Provide the (X, Y) coordinate of the cell's center where the given text is located.  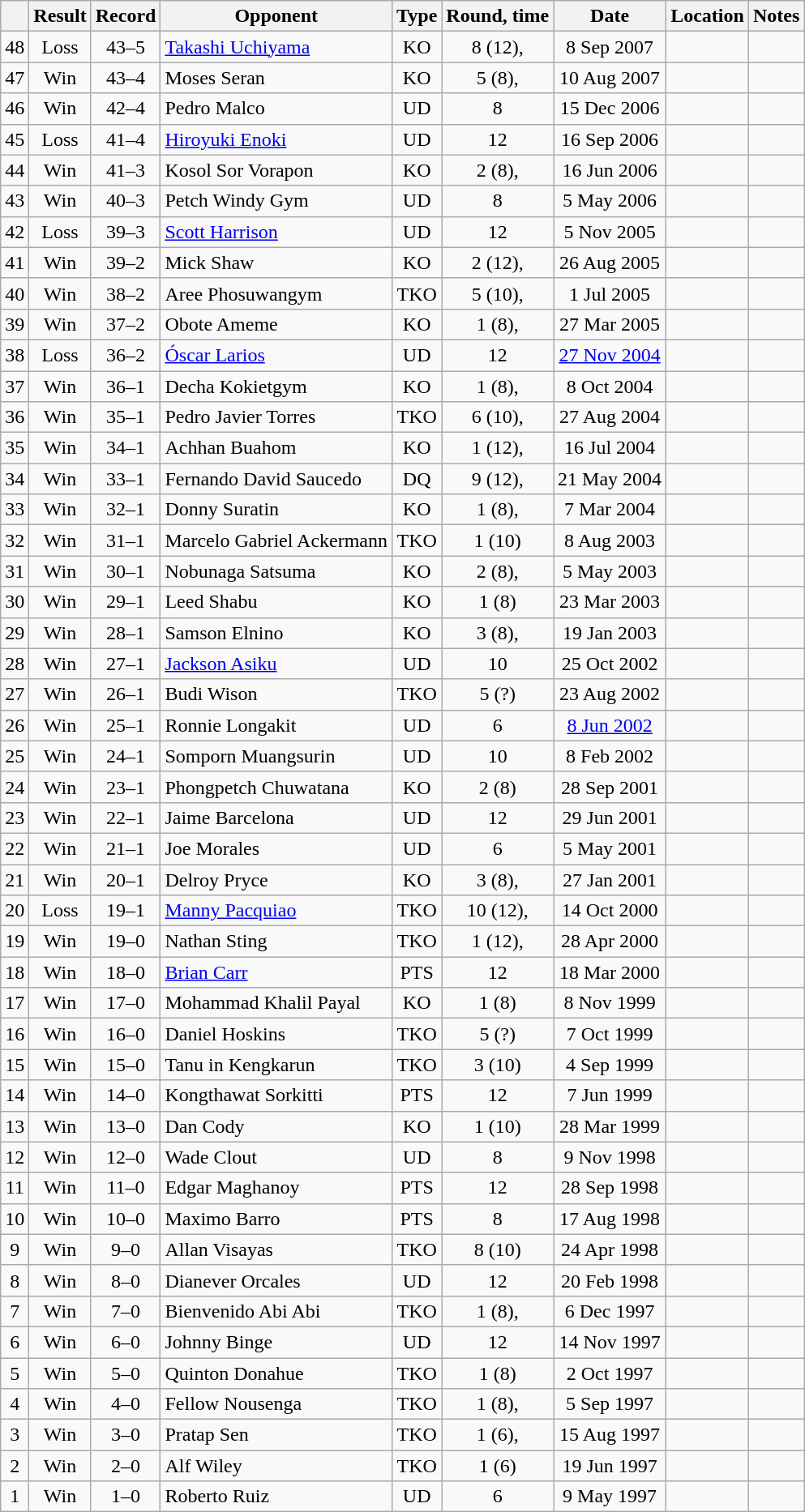
26–1 (126, 694)
39–2 (126, 263)
27 Nov 2004 (610, 355)
10 (12), (498, 911)
28 Mar 1999 (610, 1126)
23 Mar 2003 (610, 602)
20 (15, 911)
Kongthawat Sorkitti (276, 1096)
Alf Wiley (276, 1466)
24 (15, 787)
16 Jul 2004 (610, 448)
37 (15, 387)
Óscar Larios (276, 355)
20–1 (126, 879)
32 (15, 540)
1 Jul 2005 (610, 293)
Fernando David Saucedo (276, 479)
5–0 (126, 1373)
28 Sep 2001 (610, 787)
34–1 (126, 448)
25 Oct 2002 (610, 664)
15 Dec 2006 (610, 109)
41–3 (126, 170)
22–1 (126, 818)
Hiroyuki Enoki (276, 139)
40 (15, 293)
30 (15, 602)
17 Aug 1998 (610, 1219)
28 Apr 2000 (610, 942)
Record (126, 16)
7 Oct 1999 (610, 1034)
17–0 (126, 1003)
40–3 (126, 201)
Location (708, 16)
Kosol Sor Vorapon (276, 170)
Pedro Javier Torres (276, 417)
7 Mar 2004 (610, 510)
4–0 (126, 1404)
30–1 (126, 571)
21 (15, 879)
27 (15, 694)
39 (15, 324)
4 Sep 1999 (610, 1065)
38–2 (126, 293)
9 May 1997 (610, 1497)
19–0 (126, 942)
Tanu in Kengkarun (276, 1065)
5 (10), (498, 293)
Leed Shabu (276, 602)
21 May 2004 (610, 479)
Ronnie Longakit (276, 725)
31–1 (126, 540)
14 Nov 1997 (610, 1342)
5 Nov 2005 (610, 232)
5 May 2003 (610, 571)
42 (15, 232)
Nathan Sting (276, 942)
37–2 (126, 324)
8–0 (126, 1280)
1–0 (126, 1497)
38 (15, 355)
Edgar Maghanoy (276, 1188)
42–4 (126, 109)
22 (15, 848)
6–0 (126, 1342)
Jackson Asiku (276, 664)
43–5 (126, 47)
41–4 (126, 139)
16 (15, 1034)
Mick Shaw (276, 263)
25 (15, 756)
6 Dec 1997 (610, 1311)
8 Feb 2002 (610, 756)
19 (15, 942)
Quinton Donahue (276, 1373)
32–1 (126, 510)
35 (15, 448)
16 Sep 2006 (610, 139)
18 Mar 2000 (610, 972)
36–2 (126, 355)
10 Aug 2007 (610, 78)
29 Jun 2001 (610, 818)
43 (15, 201)
Opponent (276, 16)
Brian Carr (276, 972)
Round, time (498, 16)
Fellow Nousenga (276, 1404)
Somporn Muangsurin (276, 756)
Type (417, 16)
Johnny Binge (276, 1342)
14–0 (126, 1096)
33 (15, 510)
35–1 (126, 417)
1 (6) (498, 1466)
Delroy Pryce (276, 879)
39–3 (126, 232)
16 Jun 2006 (610, 170)
46 (15, 109)
27 Aug 2004 (610, 417)
7–0 (126, 1311)
Wade Clout (276, 1157)
5 May 2001 (610, 848)
47 (15, 78)
Marcelo Gabriel Ackermann (276, 540)
15 Aug 1997 (610, 1435)
5 (8), (498, 78)
16–0 (126, 1034)
12–0 (126, 1157)
Moses Seran (276, 78)
19 Jan 2003 (610, 633)
Nobunaga Satsuma (276, 571)
13–0 (126, 1126)
Petch Windy Gym (276, 201)
8 Jun 2002 (610, 725)
7 (15, 1311)
14 Oct 2000 (610, 911)
9–0 (126, 1249)
48 (15, 47)
Dianever Orcales (276, 1280)
23 Aug 2002 (610, 694)
29 (15, 633)
27–1 (126, 664)
28 Sep 1998 (610, 1188)
11 (15, 1188)
Date (610, 16)
34 (15, 479)
29–1 (126, 602)
11–0 (126, 1188)
20 Feb 1998 (610, 1280)
15–0 (126, 1065)
8 Sep 2007 (610, 47)
Achhan Buahom (276, 448)
3–0 (126, 1435)
Allan Visayas (276, 1249)
18 (15, 972)
33–1 (126, 479)
24 Apr 1998 (610, 1249)
23 (15, 818)
45 (15, 139)
23–1 (126, 787)
Aree Phosuwangym (276, 293)
27 Jan 2001 (610, 879)
26 (15, 725)
28 (15, 664)
5 May 2006 (610, 201)
Phongpetch Chuwatana (276, 787)
Dan Cody (276, 1126)
8 Nov 1999 (610, 1003)
18–0 (126, 972)
1 (6), (498, 1435)
Pedro Malco (276, 109)
8 (10) (498, 1249)
Decha Kokietgym (276, 387)
3 (15, 1435)
2 (12), (498, 263)
Obote Ameme (276, 324)
14 (15, 1096)
Joe Morales (276, 848)
Notes (776, 16)
28–1 (126, 633)
8 (12), (498, 47)
Pratap Sen (276, 1435)
8 Aug 2003 (610, 540)
36 (15, 417)
3 (10) (498, 1065)
Budi Wison (276, 694)
Donny Suratin (276, 510)
Daniel Hoskins (276, 1034)
2 Oct 1997 (610, 1373)
Mohammad Khalil Payal (276, 1003)
24–1 (126, 756)
Takashi Uchiyama (276, 47)
Samson Elnino (276, 633)
7 Jun 1999 (610, 1096)
44 (15, 170)
DQ (417, 479)
10–0 (126, 1219)
43–4 (126, 78)
9 Nov 1998 (610, 1157)
5 Sep 1997 (610, 1404)
19 Jun 1997 (610, 1466)
2 (8) (498, 787)
8 Oct 2004 (610, 387)
Manny Pacquiao (276, 911)
26 Aug 2005 (610, 263)
17 (15, 1003)
Bienvenido Abi Abi (276, 1311)
15 (15, 1065)
9 (12), (498, 479)
9 (15, 1249)
2–0 (126, 1466)
36–1 (126, 387)
41 (15, 263)
Maximo Barro (276, 1219)
Roberto Ruiz (276, 1497)
Scott Harrison (276, 232)
6 (10), (498, 417)
25–1 (126, 725)
27 Mar 2005 (610, 324)
5 (15, 1373)
4 (15, 1404)
21–1 (126, 848)
1 (15, 1497)
Jaime Barcelona (276, 818)
19–1 (126, 911)
Result (60, 16)
13 (15, 1126)
2 (15, 1466)
31 (15, 571)
